Search for the cell housing the specified text and yield its (x, y) center coordinate. 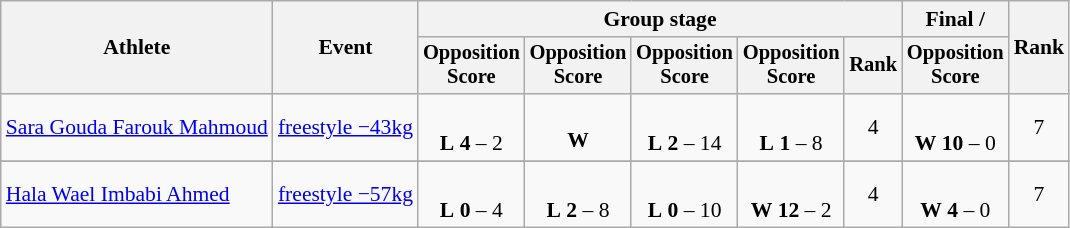
Athlete (137, 48)
W 4 – 0 (956, 194)
L 1 – 8 (792, 128)
Sara Gouda Farouk Mahmoud (137, 128)
L 2 – 8 (578, 194)
Hala Wael Imbabi Ahmed (137, 194)
Final / (956, 19)
W 12 – 2 (792, 194)
L 0 – 10 (684, 194)
freestyle −57kg (346, 194)
W (578, 128)
L 2 – 14 (684, 128)
L 0 – 4 (472, 194)
freestyle −43kg (346, 128)
W 10 – 0 (956, 128)
L 4 – 2 (472, 128)
Group stage (660, 19)
Event (346, 48)
